Capture the cell that displays the provided text and extract its [X, Y] central coordinate. 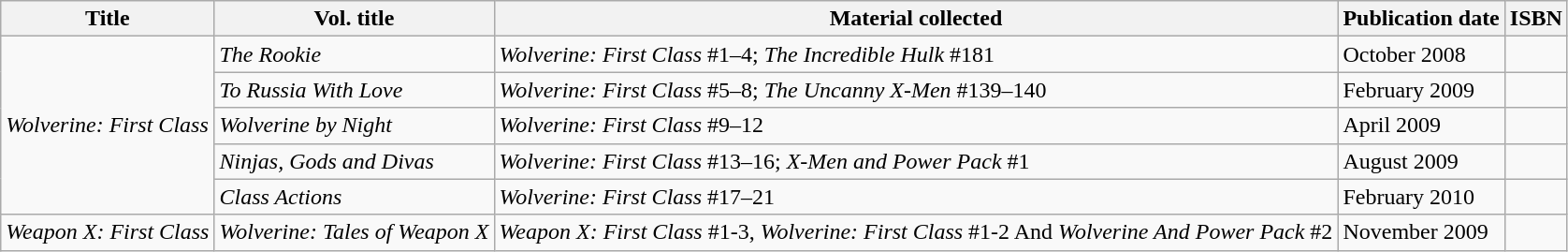
Wolverine: First Class [108, 126]
Ninjas, Gods and Divas [354, 161]
Weapon X: First Class #1-3, Wolverine: First Class #1-2 And Wolverine And Power Pack #2 [916, 232]
To Russia With Love [354, 90]
February 2010 [1421, 197]
Wolverine: First Class #17–21 [916, 197]
October 2008 [1421, 54]
Publication date [1421, 19]
Weapon X: First Class [108, 232]
The Rookie [354, 54]
November 2009 [1421, 232]
Vol. title [354, 19]
Material collected [916, 19]
August 2009 [1421, 161]
February 2009 [1421, 90]
Wolverine: First Class #9–12 [916, 126]
Title [108, 19]
ISBN [1536, 19]
Wolverine by Night [354, 126]
Wolverine: First Class #1–4; The Incredible Hulk #181 [916, 54]
Wolverine: First Class #5–8; The Uncanny X-Men #139–140 [916, 90]
Class Actions [354, 197]
April 2009 [1421, 126]
Wolverine: First Class #13–16; X-Men and Power Pack #1 [916, 161]
Wolverine: Tales of Weapon X [354, 232]
